Detect which cell encompasses the target text, then output its (x, y) center coordinate. 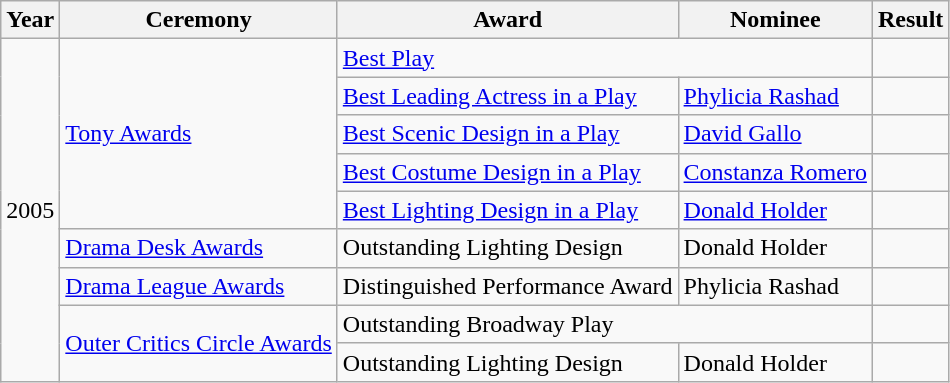
Outer Critics Circle Awards (198, 343)
Year (30, 20)
Constanza Romero (775, 172)
Best Costume Design in a Play (508, 172)
Award (508, 20)
Distinguished Performance Award (508, 286)
Best Leading Actress in a Play (508, 96)
David Gallo (775, 134)
Drama League Awards (198, 286)
Nominee (775, 20)
2005 (30, 210)
Best Lighting Design in a Play (508, 210)
Ceremony (198, 20)
Drama Desk Awards (198, 248)
Outstanding Broadway Play (604, 324)
Best Scenic Design in a Play (508, 134)
Best Play (604, 58)
Tony Awards (198, 134)
Result (910, 20)
